Scan for the cell matching the given text and deliver its (X, Y) coordinate at center. 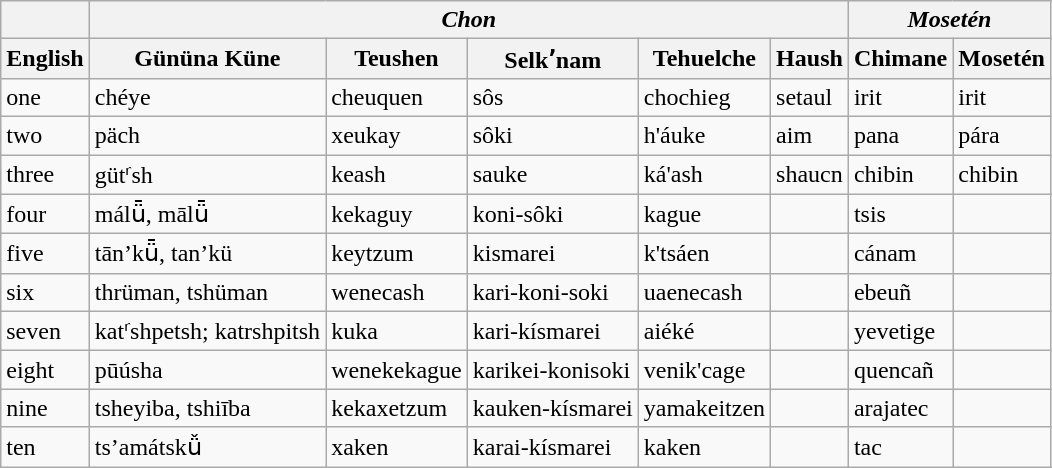
aim (810, 135)
cánam (900, 254)
uaenecash (704, 292)
pūúsha (207, 370)
pana (900, 135)
sôs (552, 97)
wenekekague (397, 370)
Teushen (397, 59)
shaucn (810, 174)
tān’kǖ, tan’kü (207, 254)
sôki (552, 135)
thrüman, tshüman (207, 292)
ten (45, 447)
kaken (704, 447)
chéye (207, 97)
sauke (552, 174)
four (45, 214)
karai-kísmarei (552, 447)
kuka (397, 331)
wenecash (397, 292)
xeukay (397, 135)
three (45, 174)
kari-kísmarei (552, 331)
aiéké (704, 331)
pára (1002, 135)
yamakeitzen (704, 408)
Tehuelche (704, 59)
Chon (468, 20)
tsis (900, 214)
kekaguy (397, 214)
päch (207, 135)
kismarei (552, 254)
tac (900, 447)
cheuquen (397, 97)
one (45, 97)
venik'cage (704, 370)
tsheyiba, tshiība (207, 408)
kari-koni-soki (552, 292)
arajatec (900, 408)
Gününa Küne (207, 59)
nine (45, 408)
two (45, 135)
Haush (810, 59)
kauken-kísmarei (552, 408)
h'áuke (704, 135)
English (45, 59)
ká'ash (704, 174)
keash (397, 174)
kekaxetzum (397, 408)
katʳshpetsh; katrshpitsh (207, 331)
ebeuñ (900, 292)
kague (704, 214)
k'tsáen (704, 254)
seven (45, 331)
karikei-konisoki (552, 370)
ts’amátskǚ (207, 447)
málǖ, mālǖ (207, 214)
Selkʼnam (552, 59)
Chimane (900, 59)
eight (45, 370)
yevetige (900, 331)
koni-sôki (552, 214)
xaken (397, 447)
chochieg (704, 97)
five (45, 254)
six (45, 292)
quencañ (900, 370)
gütʳsh (207, 174)
setaul (810, 97)
keytzum (397, 254)
